From the cell containing the given text, extract its center point as (x, y) coordinate. 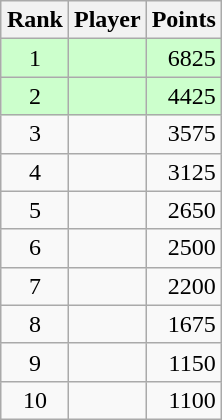
3575 (184, 134)
6825 (184, 58)
6 (34, 248)
3 (34, 134)
2200 (184, 286)
1150 (184, 362)
4425 (184, 96)
9 (34, 362)
7 (34, 286)
2650 (184, 210)
10 (34, 400)
8 (34, 324)
1 (34, 58)
5 (34, 210)
Points (184, 20)
1100 (184, 400)
1675 (184, 324)
4 (34, 172)
3125 (184, 172)
Player (107, 20)
2 (34, 96)
Rank (34, 20)
2500 (184, 248)
